Find where the given text appears and provide that cell's center as (X, Y) coordinate. 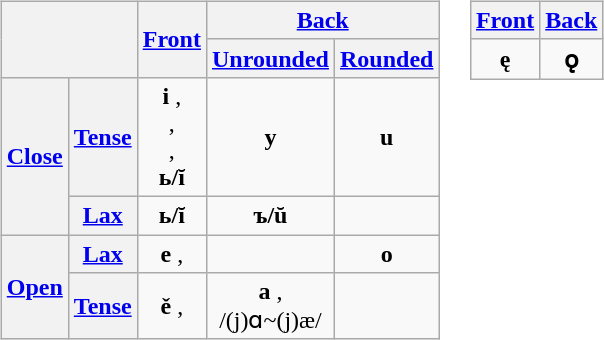
Rounded (386, 58)
Close (34, 156)
o (386, 253)
e , (172, 253)
ě , (172, 306)
Open (34, 286)
ь/ĭ (172, 215)
y (270, 136)
ę (504, 59)
a , /(j)ɑ~(j)æ/ (270, 306)
Unrounded (270, 58)
ъ/ŭ (270, 215)
i ,, , ь/ĭ (172, 136)
u (386, 136)
ǫ (572, 59)
